Locate the cell with the specified text and output its [X, Y] center coordinate. 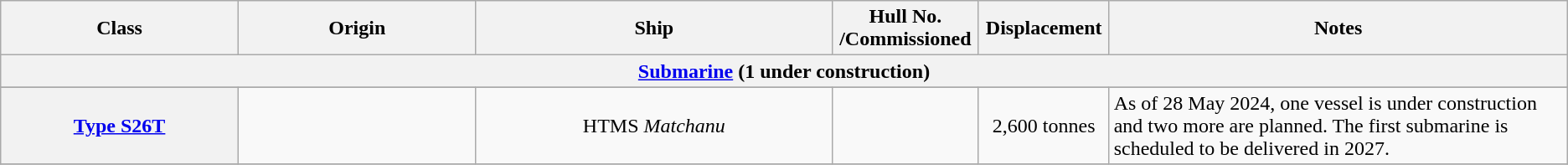
Notes [1338, 28]
Origin [357, 28]
2,600 tonnes [1044, 126]
Hull No./Commissioned [906, 28]
Displacement [1044, 28]
HTMS Matchanu [653, 126]
Class [120, 28]
As of 28 May 2024, one vessel is under construction and two more are planned. The first submarine is scheduled to be delivered in 2027. [1338, 126]
Type S26T [120, 126]
Submarine (1 under construction) [784, 71]
Ship [653, 28]
